From the cell containing the given text, extract its center point as [x, y] coordinate. 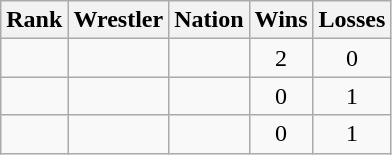
Nation [209, 20]
2 [281, 58]
Losses [352, 20]
Wins [281, 20]
Wrestler [118, 20]
Rank [34, 20]
